Determine the (x, y) coordinate at the center of the cell enclosing the given text.  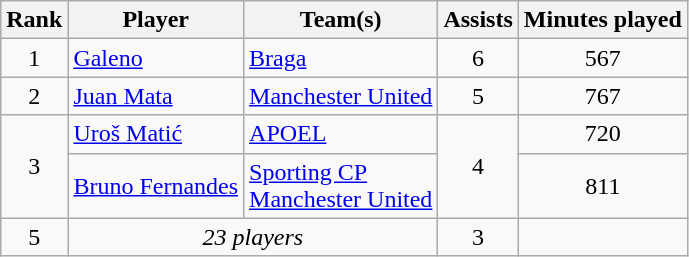
2 (34, 96)
23 players (253, 237)
APOEL (341, 134)
720 (602, 134)
Sporting CP Manchester United (341, 186)
Manchester United (341, 96)
Player (156, 20)
4 (478, 166)
6 (478, 58)
767 (602, 96)
Rank (34, 20)
1 (34, 58)
Braga (341, 58)
Juan Mata (156, 96)
Assists (478, 20)
567 (602, 58)
Bruno Fernandes (156, 186)
811 (602, 186)
Team(s) (341, 20)
Minutes played (602, 20)
Uroš Matić (156, 134)
Galeno (156, 58)
